From the cell containing the given text, extract its center point as [x, y] coordinate. 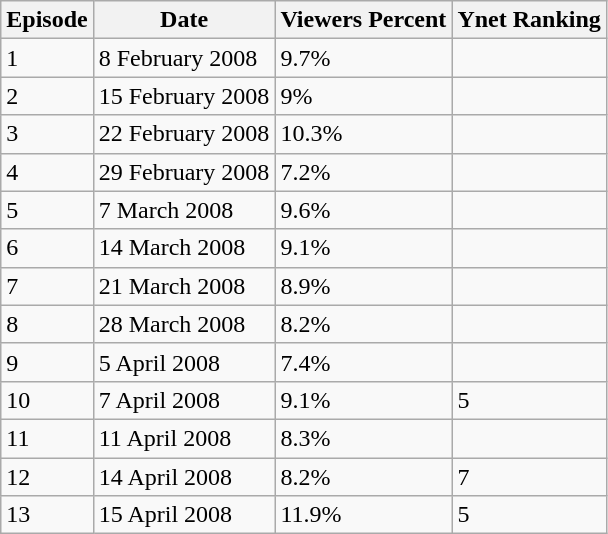
7 March 2008 [184, 210]
5 April 2008 [184, 362]
14 April 2008 [184, 477]
2 [47, 96]
8 [47, 324]
4 [47, 172]
7.4% [364, 362]
15 February 2008 [184, 96]
Ynet Ranking [529, 20]
9% [364, 96]
3 [47, 134]
8.3% [364, 438]
8 February 2008 [184, 58]
28 March 2008 [184, 324]
Date [184, 20]
12 [47, 477]
9.7% [364, 58]
11 [47, 438]
7.2% [364, 172]
1 [47, 58]
9.6% [364, 210]
10.3% [364, 134]
11.9% [364, 515]
13 [47, 515]
8.9% [364, 286]
6 [47, 248]
10 [47, 400]
9 [47, 362]
15 April 2008 [184, 515]
29 February 2008 [184, 172]
Episode [47, 20]
14 March 2008 [184, 248]
7 April 2008 [184, 400]
22 February 2008 [184, 134]
11 April 2008 [184, 438]
Viewers Percent [364, 20]
21 March 2008 [184, 286]
